For the text-containing cell, return its midpoint in [X, Y] coordinate format. 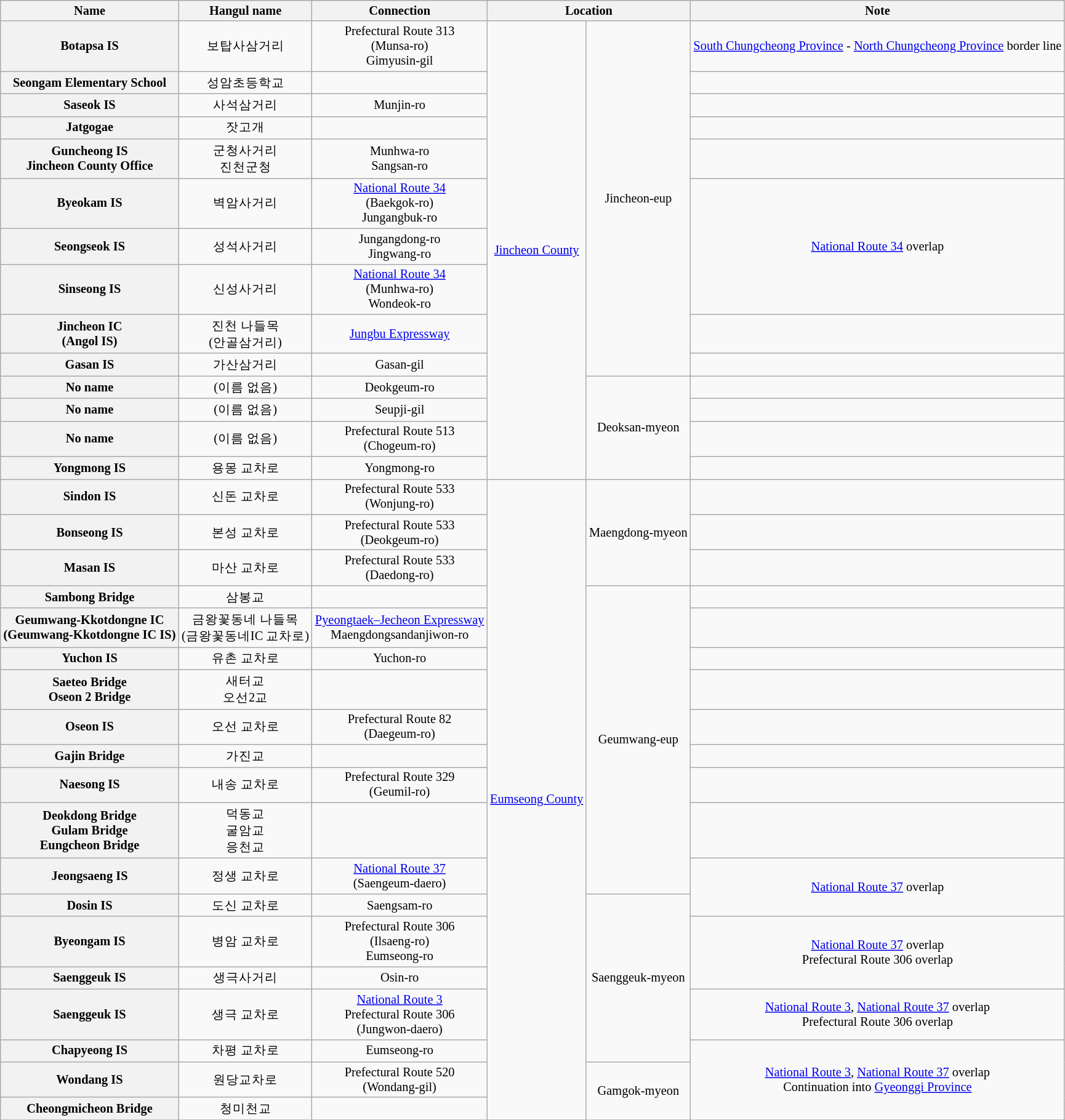
성석사거리 [245, 246]
Byeongam IS [90, 942]
신성사거리 [245, 289]
용몽 교차로 [245, 468]
Gajin Bridge [90, 756]
Jincheon County [537, 250]
오선 교차로 [245, 727]
내송 교차로 [245, 785]
National Route 37 overlap [878, 887]
Note [878, 10]
Oseon IS [90, 727]
원당교차로 [245, 1079]
덕동교굴암교응천교 [245, 831]
National Route 34(Munhwa-ro)Wondeok-ro [400, 289]
Yongmong IS [90, 468]
Geumwang-Kkotdongne IC(Geumwang-Kkotdongne IC IS) [90, 628]
Connection [400, 10]
National Route 34(Baekgok-ro)Jungangbuk-ro [400, 203]
도신 교차로 [245, 905]
Bonseong IS [90, 532]
Saenggeuk-myeon [638, 977]
Prefectural Route 306(Ilsaeng-ro)Eumseong-ro [400, 942]
사석삼거리 [245, 105]
Wondang IS [90, 1079]
Deokdong BridgeGulam BridgeEungcheon Bridge [90, 831]
청미천교 [245, 1109]
Saseok IS [90, 105]
Jincheon IC(Angol IS) [90, 334]
Sinseong IS [90, 289]
Eumseong County [537, 799]
Munjin-ro [400, 105]
Maengdong-myeon [638, 532]
차평 교차로 [245, 1051]
Geumwang-eup [638, 740]
정생 교차로 [245, 876]
Deoksan-myeon [638, 428]
Prefectural Route 533(Wonjung-ro) [400, 497]
병암 교차로 [245, 942]
Seupji-gil [400, 410]
새터교오선2교 [245, 689]
Cheongmicheon Bridge [90, 1109]
Sindon IS [90, 497]
Pyeongtaek–Jecheon ExpresswayMaengdongsandanjiwon-ro [400, 628]
Saengsam-ro [400, 905]
Masan IS [90, 568]
Yuchon IS [90, 658]
Yuchon-ro [400, 658]
Jeongsaeng IS [90, 876]
Prefectural Route 313(Munsa-ro)Gimyusin-gil [400, 46]
Guncheong ISJincheon County Office [90, 159]
Prefectural Route 329(Geumil-ro) [400, 785]
National Route 37(Saengeum-daero) [400, 876]
Eumseong-ro [400, 1051]
South Chungcheong Province - North Chungcheong Province border line [878, 46]
본성 교차로 [245, 532]
Chapyeong IS [90, 1051]
Jatgogae [90, 128]
Jungbu Expressway [400, 334]
금왕꽃동네 나들목(금왕꽃동네IC 교차로) [245, 628]
잣고개 [245, 128]
Saeteo BridgeOseon 2 Bridge [90, 689]
Name [90, 10]
National Route 37 overlapPrefectural Route 306 overlap [878, 953]
가산삼거리 [245, 364]
진천 나들목(안골삼거리) [245, 334]
Prefectural Route 82(Daegeum-ro) [400, 727]
보탑사삼거리 [245, 46]
Gamgok-myeon [638, 1090]
신돈 교차로 [245, 497]
Prefectural Route 533(Deokgeum-ro) [400, 532]
Gasan-gil [400, 364]
National Route 3, National Route 37 overlapPrefectural Route 306 overlap [878, 1014]
Byeokam IS [90, 203]
Prefectural Route 533(Daedong-ro) [400, 568]
Deokgeum-ro [400, 388]
Prefectural Route 520(Wondang-gil) [400, 1079]
Munhwa-roSangsan-ro [400, 159]
Seongam Elementary School [90, 82]
마산 교차로 [245, 568]
Hangul name [245, 10]
Botapsa IS [90, 46]
Osin-ro [400, 977]
National Route 3, National Route 37 overlapContinuation into Gyeonggi Province [878, 1079]
Sambong Bridge [90, 597]
Naesong IS [90, 785]
National Route 34 overlap [878, 246]
생극 교차로 [245, 1014]
Jincheon-eup [638, 198]
벽암사거리 [245, 203]
Location [589, 10]
Prefectural Route 513(Chogeum-ro) [400, 439]
Dosin IS [90, 905]
삼봉교 [245, 597]
Yongmong-ro [400, 468]
Jungangdong-roJingwang-ro [400, 246]
Gasan IS [90, 364]
생극사거리 [245, 977]
성암초등학교 [245, 82]
National Route 3Prefectural Route 306(Jungwon-daero) [400, 1014]
유촌 교차로 [245, 658]
군청사거리진천군청 [245, 159]
Seongseok IS [90, 246]
가진교 [245, 756]
